Return the [X, Y] coordinate for the center point of the cell that contains the specified text.  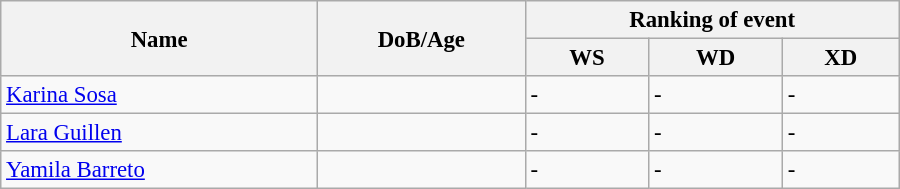
Ranking of event [712, 20]
Lara Guillen [160, 133]
Name [160, 38]
Yamila Barreto [160, 170]
DoB/Age [422, 38]
WD [716, 58]
XD [840, 58]
WS [587, 58]
Karina Sosa [160, 95]
